Return (X, Y) of the center of cell containing provided text 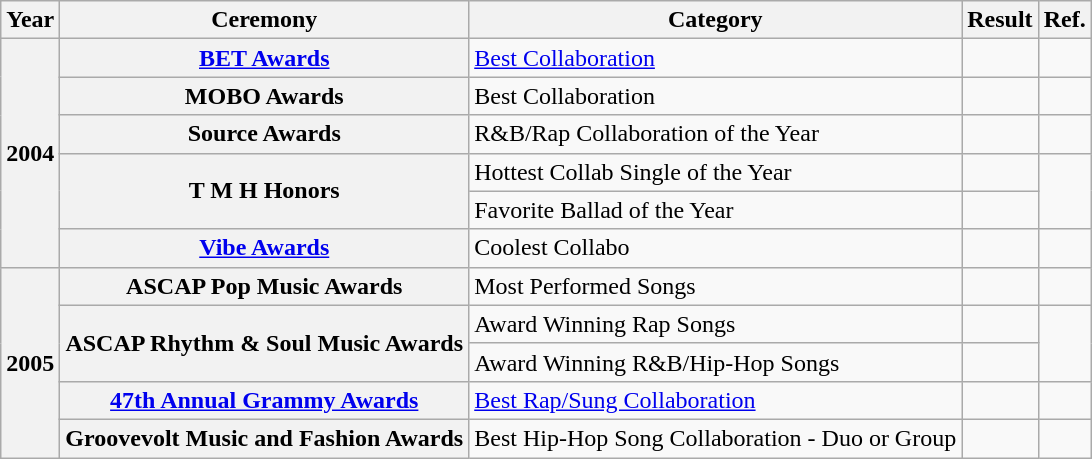
ASCAP Pop Music Awards (264, 286)
Result (1000, 20)
Category (716, 20)
Ref. (1064, 20)
Award Winning Rap Songs (716, 324)
MOBO Awards (264, 96)
Ceremony (264, 20)
Favorite Ballad of the Year (716, 210)
ASCAP Rhythm & Soul Music Awards (264, 343)
Year (30, 20)
R&B/Rap Collaboration of the Year (716, 134)
Best Hip-Hop Song Collaboration - Duo or Group (716, 438)
BET Awards (264, 58)
Hottest Collab Single of the Year (716, 172)
2004 (30, 153)
Best Rap/Sung Collaboration (716, 400)
Coolest Collabo (716, 248)
47th Annual Grammy Awards (264, 400)
Vibe Awards (264, 248)
Source Awards (264, 134)
Groovevolt Music and Fashion Awards (264, 438)
Award Winning R&B/Hip-Hop Songs (716, 362)
T M H Honors (264, 191)
Most Performed Songs (716, 286)
2005 (30, 362)
